Output the (x, y) coordinate of the center of the cell containing the given text.  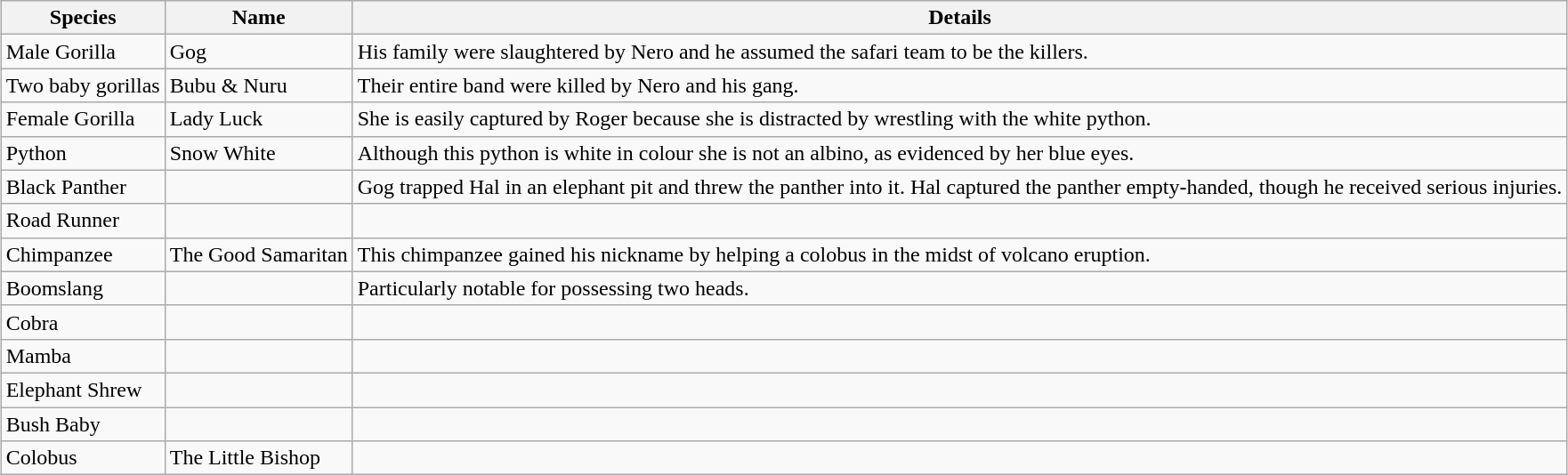
Bubu & Nuru (258, 85)
This chimpanzee gained his nickname by helping a colobus in the midst of volcano eruption. (959, 254)
The Little Bishop (258, 458)
Female Gorilla (83, 119)
Boomslang (83, 288)
Bush Baby (83, 424)
His family were slaughtered by Nero and he assumed the safari team to be the killers. (959, 52)
Chimpanzee (83, 254)
Male Gorilla (83, 52)
Gog (258, 52)
Cobra (83, 322)
Black Panther (83, 187)
Their entire band were killed by Nero and his gang. (959, 85)
Snow White (258, 153)
Python (83, 153)
Elephant Shrew (83, 390)
The Good Samaritan (258, 254)
She is easily captured by Roger because she is distracted by wrestling with the white python. (959, 119)
Colobus (83, 458)
Species (83, 18)
Mamba (83, 356)
Road Runner (83, 221)
Particularly notable for possessing two heads. (959, 288)
Lady Luck (258, 119)
Name (258, 18)
Details (959, 18)
Although this python is white in colour she is not an albino, as evidenced by her blue eyes. (959, 153)
Gog trapped Hal in an elephant pit and threw the panther into it. Hal captured the panther empty-handed, though he received serious injuries. (959, 187)
Two baby gorillas (83, 85)
